Detect which cell encompasses the target text, then output its [X, Y] center coordinate. 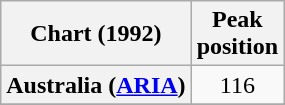
Australia (ARIA) [96, 85]
Peakposition [237, 34]
116 [237, 85]
Chart (1992) [96, 34]
